Provide the (X, Y) coordinate of the cell's center where the given text is located.  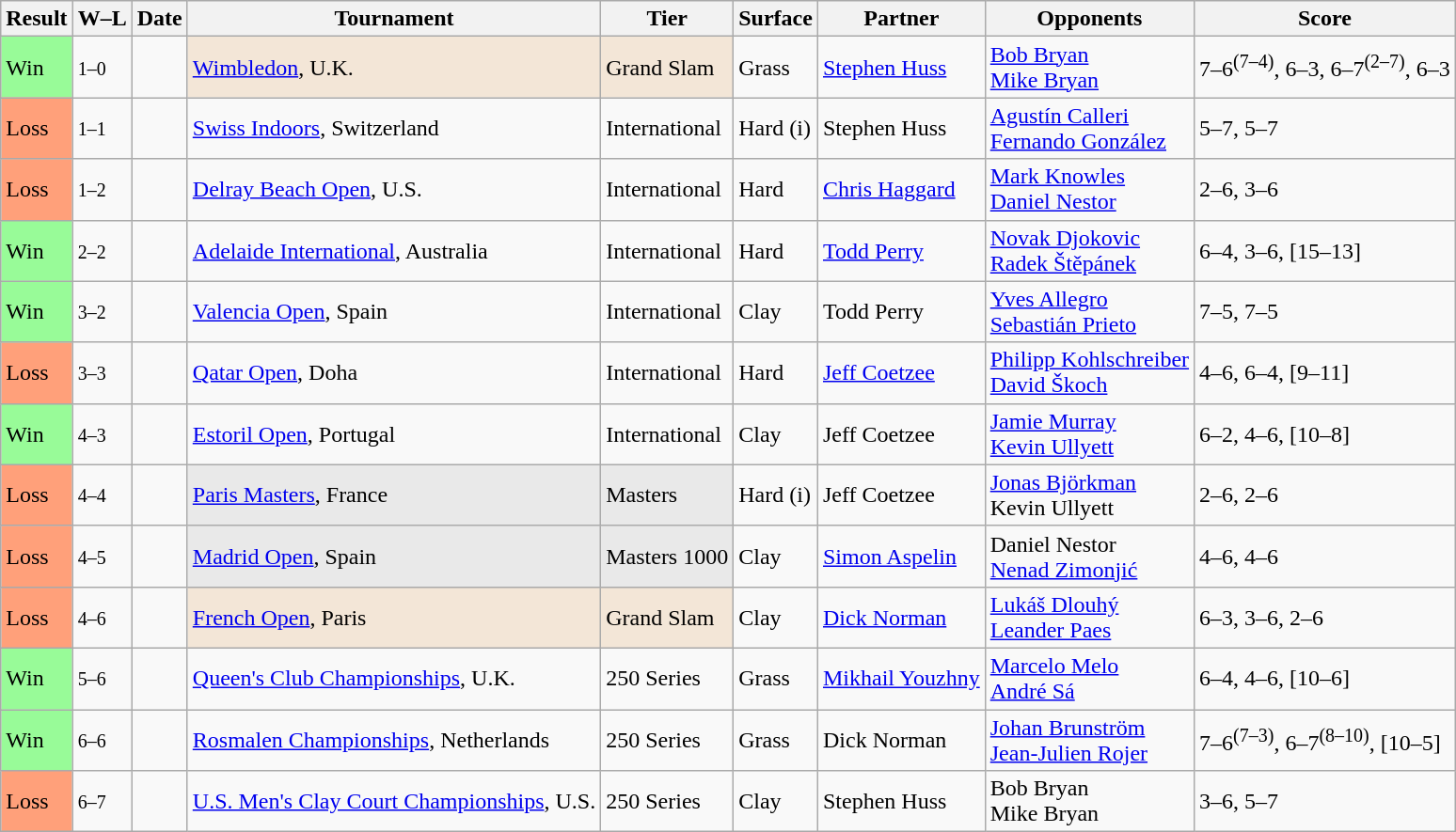
3–3 (102, 372)
2–6, 3–6 (1325, 190)
Partner (901, 19)
Yves Allegro Sebastián Prieto (1089, 312)
4–3 (102, 434)
Agustín Calleri Fernando González (1089, 128)
Date (160, 19)
Estoril Open, Portugal (393, 434)
Chris Haggard (901, 190)
Simon Aspelin (901, 557)
6–4, 3–6, [15–13] (1325, 250)
Qatar Open, Doha (393, 372)
Result (37, 19)
Adelaide International, Australia (393, 250)
3–6, 5–7 (1325, 801)
Mikhail Youzhny (901, 679)
6–4, 4–6, [10–6] (1325, 679)
Paris Masters, France (393, 494)
Philipp Kohlschreiber David Škoch (1089, 372)
Tournament (393, 19)
Score (1325, 19)
4–6 (102, 617)
4–5 (102, 557)
3–2 (102, 312)
Jonas Björkman Kevin Ullyett (1089, 494)
Surface (776, 19)
Daniel Nestor Nenad Zimonjić (1089, 557)
Jamie Murray Kevin Ullyett (1089, 434)
7–6(7–4), 6–3, 6–7(2–7), 6–3 (1325, 68)
Opponents (1089, 19)
Marcelo Melo André Sá (1089, 679)
Tier (668, 19)
Lukáš Dlouhý Leander Paes (1089, 617)
2–2 (102, 250)
Mark Knowles Daniel Nestor (1089, 190)
Queen's Club Championships, U.K. (393, 679)
Swiss Indoors, Switzerland (393, 128)
1–1 (102, 128)
Rosmalen Championships, Netherlands (393, 739)
Johan Brunström Jean-Julien Rojer (1089, 739)
French Open, Paris (393, 617)
4–6, 6–4, [9–11] (1325, 372)
7–5, 7–5 (1325, 312)
7–6(7–3), 6–7(8–10), [10–5] (1325, 739)
5–6 (102, 679)
1–2 (102, 190)
Madrid Open, Spain (393, 557)
1–0 (102, 68)
6–7 (102, 801)
6–6 (102, 739)
Novak Djokovic Radek Štěpánek (1089, 250)
2–6, 2–6 (1325, 494)
U.S. Men's Clay Court Championships, U.S. (393, 801)
Wimbledon, U.K. (393, 68)
Valencia Open, Spain (393, 312)
Delray Beach Open, U.S. (393, 190)
W–L (102, 19)
Masters 1000 (668, 557)
6–2, 4–6, [10–8] (1325, 434)
5–7, 5–7 (1325, 128)
4–4 (102, 494)
Masters (668, 494)
6–3, 3–6, 2–6 (1325, 617)
4–6, 4–6 (1325, 557)
